Find where the given text appears and provide that cell's center as (X, Y) coordinate. 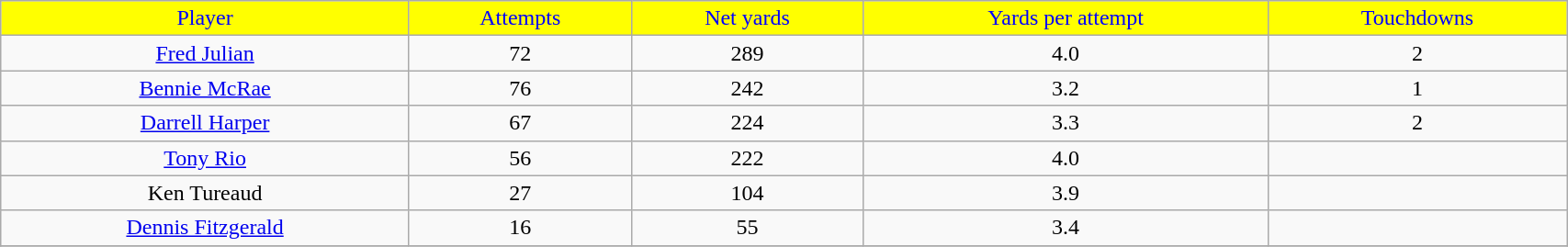
3.3 (1066, 123)
67 (520, 123)
224 (748, 123)
Touchdowns (1416, 18)
16 (520, 228)
55 (748, 228)
Darrell Harper (206, 123)
56 (520, 158)
Bennie McRae (206, 88)
72 (520, 53)
Net yards (748, 18)
Fred Julian (206, 53)
Ken Tureaud (206, 193)
3.4 (1066, 228)
242 (748, 88)
Player (206, 18)
3.2 (1066, 88)
Attempts (520, 18)
289 (748, 53)
3.9 (1066, 193)
104 (748, 193)
222 (748, 158)
76 (520, 88)
Yards per attempt (1066, 18)
Tony Rio (206, 158)
27 (520, 193)
1 (1416, 88)
Dennis Fitzgerald (206, 228)
